Pinpoint the cell where the given text exists, returning its [x, y] midpoint coordinate. 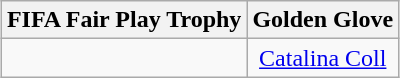
Golden Glove [323, 20]
FIFA Fair Play Trophy [124, 20]
Catalina Coll [323, 58]
